Capture the cell that displays the provided text and extract its (X, Y) central coordinate. 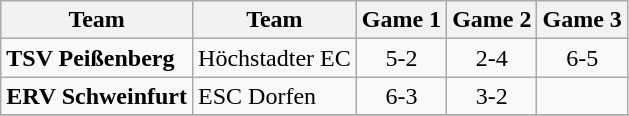
ESC Dorfen (275, 96)
3-2 (492, 96)
Game 1 (401, 20)
6-5 (582, 58)
Game 3 (582, 20)
TSV Peißenberg (97, 58)
2-4 (492, 58)
Höchstadter EC (275, 58)
ERV Schweinfurt (97, 96)
6-3 (401, 96)
5-2 (401, 58)
Game 2 (492, 20)
